Find where the given text appears and provide that cell's center as [X, Y] coordinate. 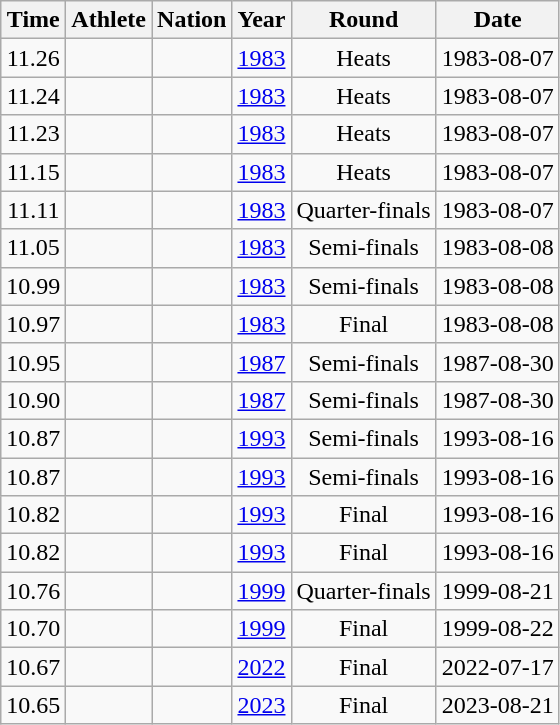
11.26 [34, 58]
Athlete [109, 20]
10.65 [34, 705]
10.99 [34, 286]
Round [364, 20]
10.70 [34, 629]
10.90 [34, 400]
10.97 [34, 324]
Year [262, 20]
10.76 [34, 591]
1999-08-21 [498, 591]
2022 [262, 667]
11.24 [34, 96]
11.15 [34, 172]
Date [498, 20]
1999-08-22 [498, 629]
Time [34, 20]
10.95 [34, 362]
2022-07-17 [498, 667]
11.11 [34, 210]
10.67 [34, 667]
11.23 [34, 134]
2023-08-21 [498, 705]
2023 [262, 705]
11.05 [34, 248]
Nation [192, 20]
